Identify which cell holds the provided text, then report its (x, y) central coordinate. 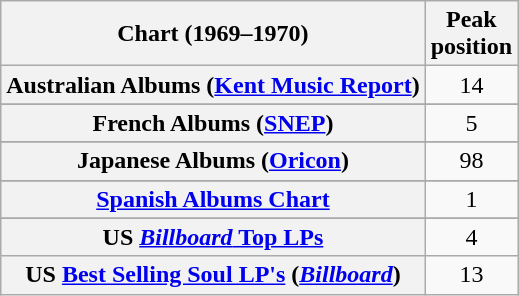
14 (471, 85)
US Billboard Top LPs (213, 237)
5 (471, 123)
Australian Albums (Kent Music Report) (213, 85)
Japanese Albums (Oricon) (213, 161)
Peakposition (471, 34)
98 (471, 161)
Spanish Albums Chart (213, 199)
1 (471, 199)
Chart (1969–1970) (213, 34)
4 (471, 237)
US Best Selling Soul LP's (Billboard) (213, 275)
13 (471, 275)
French Albums (SNEP) (213, 123)
